Pinpoint the cell where the given text exists, returning its [x, y] midpoint coordinate. 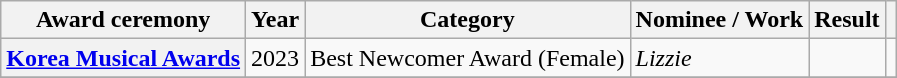
Result [847, 20]
Nominee / Work [720, 20]
Best Newcomer Award (Female) [468, 58]
Lizzie [720, 58]
Korea Musical Awards [124, 58]
Award ceremony [124, 20]
2023 [276, 58]
Year [276, 20]
Category [468, 20]
